Search for the cell housing the specified text and yield its [x, y] center coordinate. 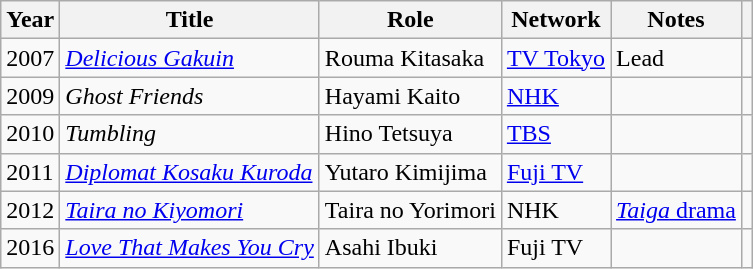
Asahi Ibuki [410, 248]
Notes [676, 20]
Year [30, 20]
2011 [30, 172]
Title [190, 20]
2007 [30, 58]
Taira no Yorimori [410, 210]
Diplomat Kosaku Kuroda [190, 172]
Role [410, 20]
Lead [676, 58]
Delicious Gakuin [190, 58]
Rouma Kitasaka [410, 58]
Love That Makes You Cry [190, 248]
Network [556, 20]
2012 [30, 210]
Hayami Kaito [410, 96]
Yutaro Kimijima [410, 172]
Taiga drama [676, 210]
2010 [30, 134]
2016 [30, 248]
TV Tokyo [556, 58]
Tumbling [190, 134]
2009 [30, 96]
TBS [556, 134]
Hino Tetsuya [410, 134]
Taira no Kiyomori [190, 210]
Ghost Friends [190, 96]
